Extract the (X, Y) coordinate from the center of the cell holding the provided text.  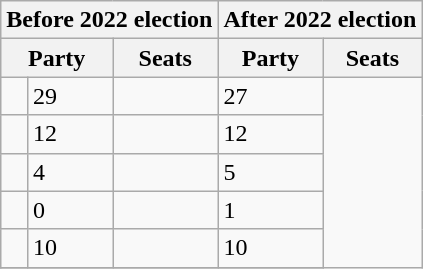
29 (70, 96)
4 (70, 172)
1 (270, 210)
27 (270, 96)
Before 2022 election (110, 20)
5 (270, 172)
0 (70, 210)
After 2022 election (320, 20)
